Determine the (x, y) coordinate at the center of the cell enclosing the given text.  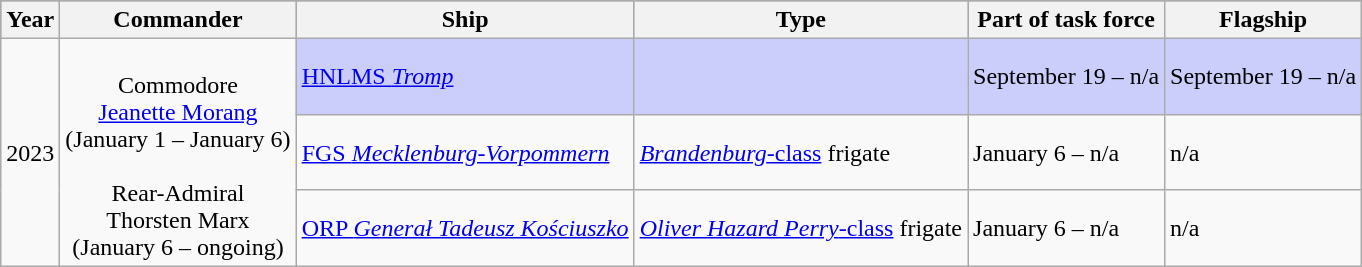
Oliver Hazard Perry-class frigate (800, 228)
FGS Mecklenburg-Vorpommern (465, 152)
2023 (30, 152)
Type (800, 20)
Year (30, 20)
Commodore Jeanette Morang (January 1 – January 6) Rear-Admiral Thorsten Marx (January 6 – ongoing) (178, 152)
Commander (178, 20)
HNLMS Tromp (465, 77)
Flagship (1264, 20)
ORP Generał Tadeusz Kościuszko (465, 228)
Part of task force (1066, 20)
Brandenburg-class frigate (800, 152)
Ship (465, 20)
